Determine the [x, y] coordinate at the center of the cell enclosing the given text.  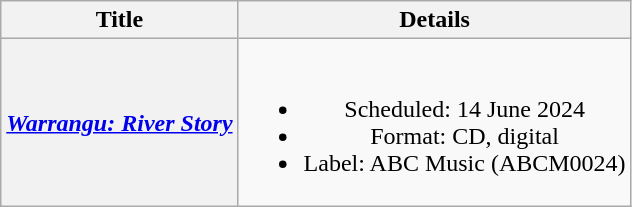
Title [120, 20]
Scheduled: 14 June 2024Format: CD, digitalLabel: ABC Music (ABCM0024) [434, 122]
Warrangu: River Story [120, 122]
Details [434, 20]
